Detect which cell encompasses the target text, then output its [X, Y] center coordinate. 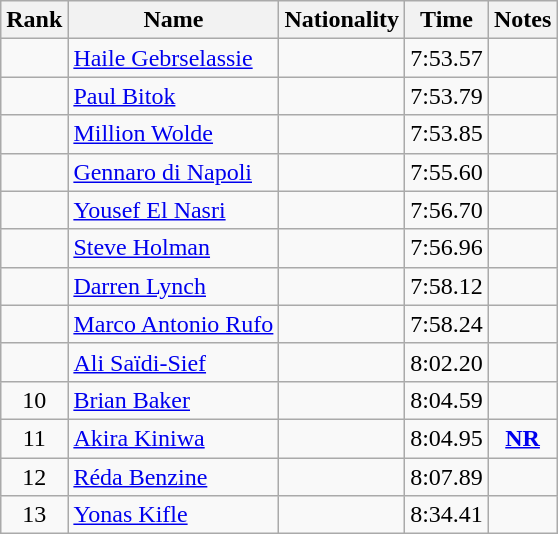
10 [34, 400]
NR [522, 438]
12 [34, 477]
7:58.12 [447, 286]
Notes [522, 20]
Name [174, 20]
7:53.79 [447, 96]
8:07.89 [447, 477]
7:56.70 [447, 210]
8:04.95 [447, 438]
Marco Antonio Rufo [174, 324]
Gennaro di Napoli [174, 172]
Brian Baker [174, 400]
Ali Saïdi-Sief [174, 362]
Million Wolde [174, 134]
Réda Benzine [174, 477]
8:34.41 [447, 515]
7:56.96 [447, 248]
8:02.20 [447, 362]
Akira Kiniwa [174, 438]
Darren Lynch [174, 286]
7:53.57 [447, 58]
Yonas Kifle [174, 515]
Steve Holman [174, 248]
Time [447, 20]
Rank [34, 20]
Haile Gebrselassie [174, 58]
11 [34, 438]
13 [34, 515]
Paul Bitok [174, 96]
8:04.59 [447, 400]
7:58.24 [447, 324]
7:53.85 [447, 134]
Yousef El Nasri [174, 210]
7:55.60 [447, 172]
Nationality [342, 20]
